Identify which cell holds the provided text, then report its [X, Y] central coordinate. 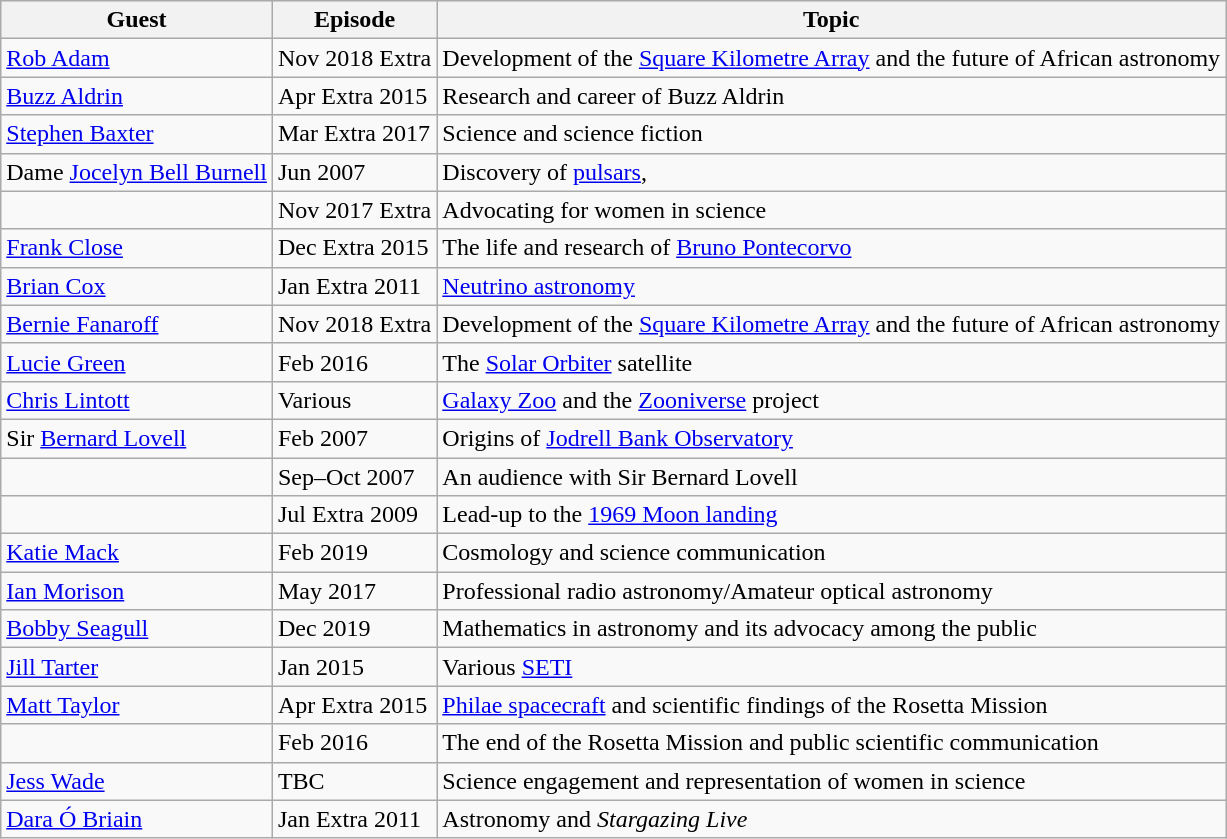
Research and career of Buzz Aldrin [832, 96]
Dec 2019 [354, 629]
Advocating for women in science [832, 210]
Sir Bernard Lovell [137, 438]
Lead-up to the 1969 Moon landing [832, 515]
Cosmology and science communication [832, 553]
The end of the Rosetta Mission and public scientific communication [832, 743]
Dara Ó Briain [137, 819]
The Solar Orbiter satellite [832, 362]
Dec Extra 2015 [354, 248]
Discovery of pulsars, [832, 172]
Dame Jocelyn Bell Burnell [137, 172]
Brian Cox [137, 286]
TBC [354, 781]
Philae spacecraft and scientific findings of the Rosetta Mission [832, 705]
Galaxy Zoo and the Zooniverse project [832, 400]
Bernie Fanaroff [137, 324]
Mar Extra 2017 [354, 134]
Jess Wade [137, 781]
Mathematics in astronomy and its advocacy among the public [832, 629]
Science and science fiction [832, 134]
Stephen Baxter [137, 134]
Jan 2015 [354, 667]
Episode [354, 20]
Feb 2007 [354, 438]
Origins of Jodrell Bank Observatory [832, 438]
Lucie Green [137, 362]
Sep–Oct 2007 [354, 477]
Bobby Seagull [137, 629]
Buzz Aldrin [137, 96]
May 2017 [354, 591]
Science engagement and representation of women in science [832, 781]
Chris Lintott [137, 400]
Katie Mack [137, 553]
Various SETI [832, 667]
Jun 2007 [354, 172]
Rob Adam [137, 58]
Guest [137, 20]
Nov 2017 Extra [354, 210]
Neutrino astronomy [832, 286]
Feb 2019 [354, 553]
Frank Close [137, 248]
Various [354, 400]
Jul Extra 2009 [354, 515]
Topic [832, 20]
An audience with Sir Bernard Lovell [832, 477]
Matt Taylor [137, 705]
Ian Morison [137, 591]
Professional radio astronomy/Amateur optical astronomy [832, 591]
Jill Tarter [137, 667]
The life and research of Bruno Pontecorvo [832, 248]
Astronomy and Stargazing Live [832, 819]
